Locate the cell with the specified text and output its (x, y) center coordinate. 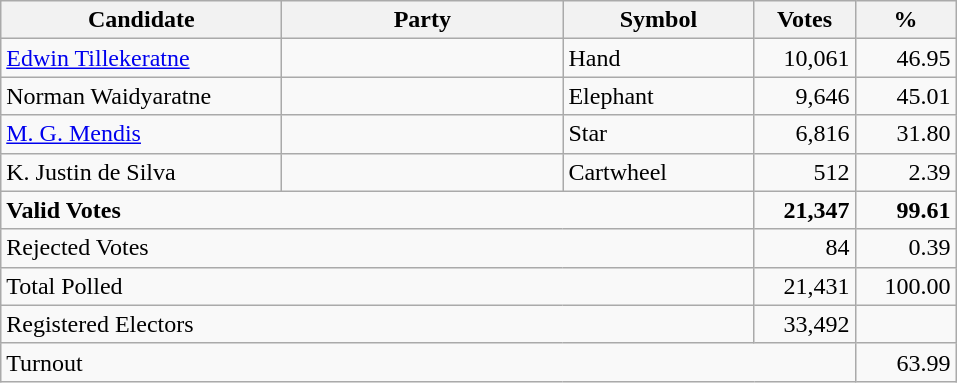
Registered Electors (378, 324)
100.00 (906, 286)
63.99 (906, 362)
Candidate (142, 20)
21,347 (804, 210)
46.95 (906, 58)
Norman Waidyaratne (142, 96)
Hand (658, 58)
Cartwheel (658, 172)
Party (422, 20)
84 (804, 248)
33,492 (804, 324)
2.39 (906, 172)
M. G. Mendis (142, 134)
Valid Votes (378, 210)
Rejected Votes (378, 248)
99.61 (906, 210)
Total Polled (378, 286)
9,646 (804, 96)
Symbol (658, 20)
31.80 (906, 134)
512 (804, 172)
45.01 (906, 96)
Elephant (658, 96)
K. Justin de Silva (142, 172)
10,061 (804, 58)
Turnout (428, 362)
6,816 (804, 134)
% (906, 20)
Star (658, 134)
Votes (804, 20)
21,431 (804, 286)
0.39 (906, 248)
Edwin Tillekeratne (142, 58)
